Locate the cell with the specified text and output its [x, y] center coordinate. 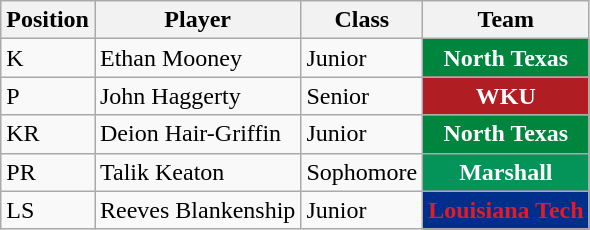
Ethan Mooney [197, 58]
Position [48, 20]
Player [197, 20]
Louisiana Tech [506, 210]
K [48, 58]
Team [506, 20]
WKU [506, 96]
Talik Keaton [197, 172]
KR [48, 134]
Senior [362, 96]
Reeves Blankenship [197, 210]
Deion Hair-Griffin [197, 134]
P [48, 96]
PR [48, 172]
John Haggerty [197, 96]
LS [48, 210]
Sophomore [362, 172]
Marshall [506, 172]
Class [362, 20]
